Identify which cell holds the provided text, then report its [x, y] central coordinate. 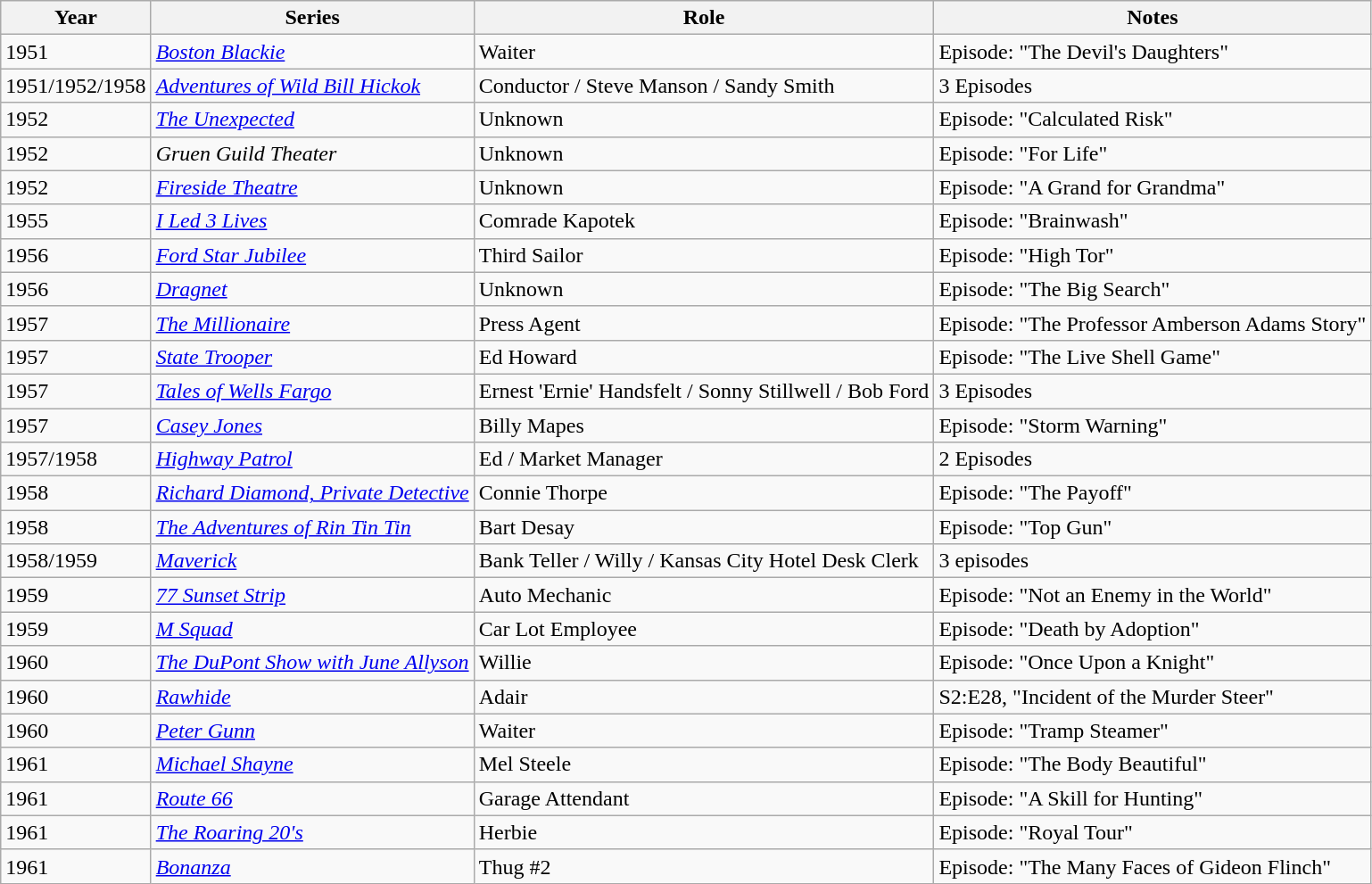
Tales of Wells Fargo [312, 391]
Fireside Theatre [312, 187]
Notes [1153, 18]
Episode: "The Devil's Daughters" [1153, 52]
3 episodes [1153, 561]
Bart Desay [704, 527]
Peter Gunn [312, 731]
Press Agent [704, 323]
Garage Attendant [704, 798]
I Led 3 Lives [312, 221]
Episode: "The Live Shell Game" [1153, 357]
Richard Diamond, Private Detective [312, 493]
The Adventures of Rin Tin Tin [312, 527]
Conductor / Steve Manson / Sandy Smith [704, 86]
Thug #2 [704, 866]
M Squad [312, 629]
Third Sailor [704, 255]
Michael Shayne [312, 764]
Herbie [704, 832]
Episode: "The Professor Amberson Adams Story" [1153, 323]
State Trooper [312, 357]
Willie [704, 663]
Highway Patrol [312, 459]
2 Episodes [1153, 459]
1951/1952/1958 [76, 86]
Episode: "Storm Warning" [1153, 425]
Episode: "A Skill for Hunting" [1153, 798]
1951 [76, 52]
Ed / Market Manager [704, 459]
Episode: "Calculated Risk" [1153, 120]
Episode: "Brainwash" [1153, 221]
Episode: "Death by Adoption" [1153, 629]
77 Sunset Strip [312, 595]
1957/1958 [76, 459]
Episode: "For Life" [1153, 153]
Dragnet [312, 289]
Episode: "High Tor" [1153, 255]
Episode: "Royal Tour" [1153, 832]
Episode: "The Many Faces of Gideon Flinch" [1153, 866]
Episode: "Tramp Steamer" [1153, 731]
The Unexpected [312, 120]
Ernest 'Ernie' Handsfelt / Sonny Stillwell / Bob Ford [704, 391]
Gruen Guild Theater [312, 153]
Episode: "The Big Search" [1153, 289]
Ed Howard [704, 357]
Episode: "Once Upon a Knight" [1153, 663]
Episode: "The Payoff" [1153, 493]
Mel Steele [704, 764]
Episode: "The Body Beautiful" [1153, 764]
Rawhide [312, 697]
Series [312, 18]
Episode: "Top Gun" [1153, 527]
Adventures of Wild Bill Hickok [312, 86]
Connie Thorpe [704, 493]
Bank Teller / Willy / Kansas City Hotel Desk Clerk [704, 561]
The DuPont Show with June Allyson [312, 663]
The Millionaire [312, 323]
Billy Mapes [704, 425]
Bonanza [312, 866]
Adair [704, 697]
Route 66 [312, 798]
S2:E28, "Incident of the Murder Steer" [1153, 697]
Boston Blackie [312, 52]
Year [76, 18]
Maverick [312, 561]
The Roaring 20's [312, 832]
Episode: "Not an Enemy in the World" [1153, 595]
1958/1959 [76, 561]
Episode: "A Grand for Grandma" [1153, 187]
Casey Jones [312, 425]
Ford Star Jubilee [312, 255]
Auto Mechanic [704, 595]
Comrade Kapotek [704, 221]
Role [704, 18]
1955 [76, 221]
Car Lot Employee [704, 629]
